Detect which cell encompasses the target text, then output its (X, Y) center coordinate. 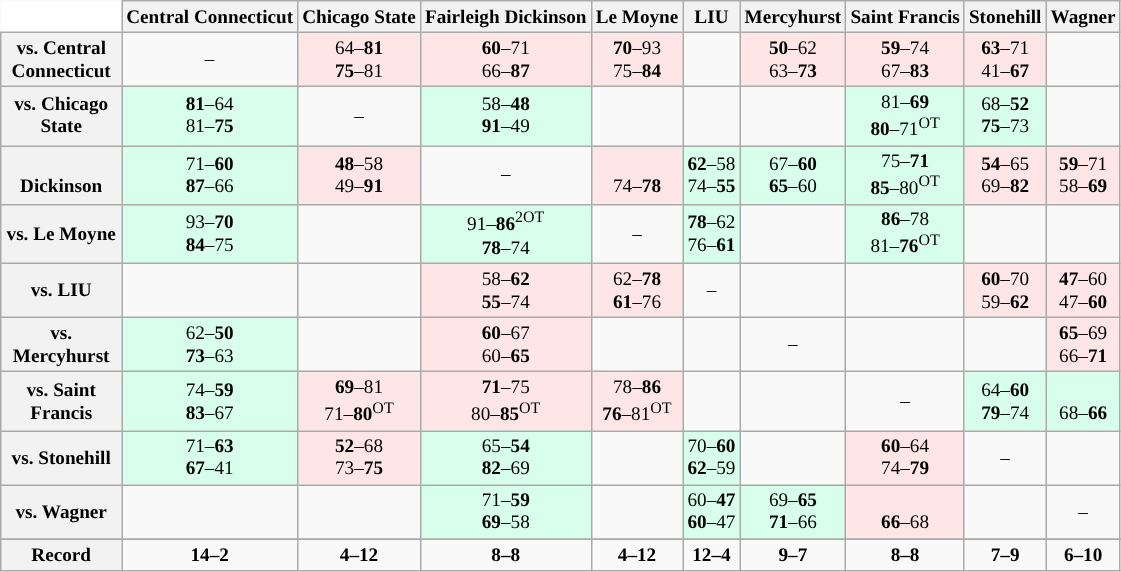
62–7861–76 (637, 290)
vs. Saint Francis (62, 402)
Saint Francis (905, 17)
60–7166–87 (506, 59)
54–6569–82 (1005, 174)
Fairleigh Dickinson (506, 17)
63–7141–67 (1005, 59)
LIU (712, 17)
47–6047–60 (1083, 290)
70–9375–84 (637, 59)
71–6087–66 (210, 174)
60–6474–79 (905, 458)
68–66 (1083, 402)
93–7084–75 (210, 234)
62–5874–55 (712, 174)
58–4891–49 (506, 116)
Chicago State (360, 17)
Wagner (1083, 17)
66–68 (905, 512)
Dickinson (62, 174)
60–6760–65 (506, 345)
64–8175–81 (360, 59)
86–7881–76OT (905, 234)
69–6571–66 (793, 512)
vs. Stonehill (62, 458)
71–6367–41 (210, 458)
64–6079–74 (1005, 402)
7–9 (1005, 555)
65–6966–71 (1083, 345)
62–5073–63 (210, 345)
74–78 (637, 174)
78–6276–61 (712, 234)
70–6062–59 (712, 458)
vs. Chicago State (62, 116)
50–6263–73 (793, 59)
81–6980–71OT (905, 116)
71–5969–58 (506, 512)
78–8676–81OT (637, 402)
Central Connecticut (210, 17)
91–862OT78–74 (506, 234)
9–7 (793, 555)
75–7185–80OT (905, 174)
6–10 (1083, 555)
Record (62, 555)
81–6481–75 (210, 116)
67–6065–60 (793, 174)
71–7580–85OT (506, 402)
60–7059–62 (1005, 290)
59–7158–69 (1083, 174)
12–4 (712, 555)
vs. LIU (62, 290)
Le Moyne (637, 17)
74–5983–67 (210, 402)
48–5849–91 (360, 174)
65–5482–69 (506, 458)
60–4760–47 (712, 512)
vs. Mercyhurst (62, 345)
vs. Wagner (62, 512)
59–7467–83 (905, 59)
69–8171–80OT (360, 402)
Stonehill (1005, 17)
58–6255–74 (506, 290)
68–5275–73 (1005, 116)
Mercyhurst (793, 17)
52–6873–75 (360, 458)
vs. Le Moyne (62, 234)
vs. Central Connecticut (62, 59)
14–2 (210, 555)
